Locate the cell with the specified text and output its [x, y] center coordinate. 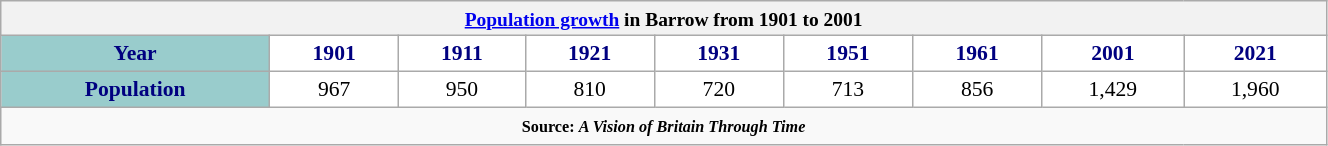
2021 [1255, 54]
1,960 [1255, 90]
967 [334, 90]
950 [462, 90]
1961 [978, 54]
Source: A Vision of Britain Through Time [664, 126]
1921 [590, 54]
1951 [848, 54]
713 [848, 90]
Population growth in Barrow from 1901 to 2001 [664, 18]
1901 [334, 54]
Population [136, 90]
2001 [1113, 54]
720 [718, 90]
810 [590, 90]
1911 [462, 54]
Year [136, 54]
1931 [718, 54]
856 [978, 90]
1,429 [1113, 90]
